Capture the cell that displays the provided text and extract its (X, Y) central coordinate. 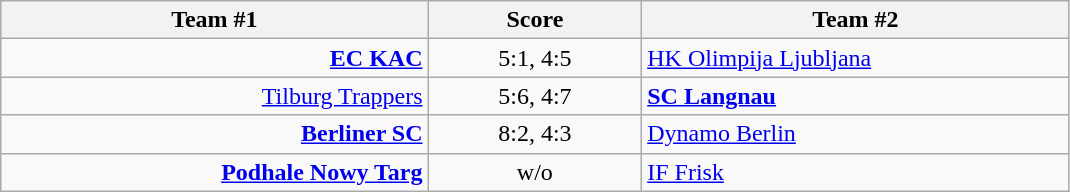
EC KAC (214, 58)
HK Olimpija Ljubljana (856, 58)
Dynamo Berlin (856, 134)
Tilburg Trappers (214, 96)
5:6, 4:7 (535, 96)
Berliner SC (214, 134)
Podhale Nowy Targ (214, 172)
IF Frisk (856, 172)
SC Langnau (856, 96)
8:2, 4:3 (535, 134)
Score (535, 20)
Team #2 (856, 20)
5:1, 4:5 (535, 58)
Team #1 (214, 20)
w/o (535, 172)
